Pinpoint the cell where the given text exists, returning its (X, Y) midpoint coordinate. 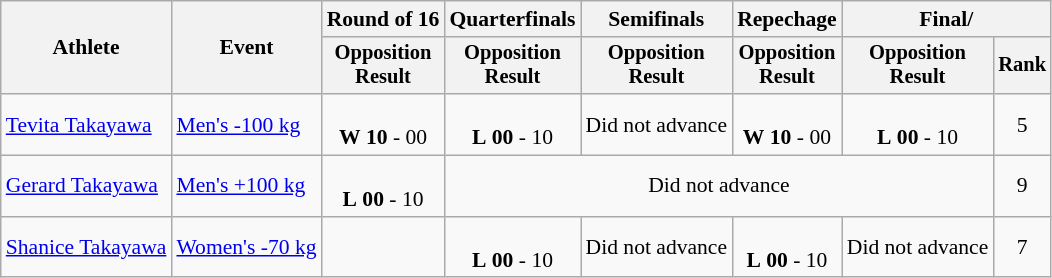
Rank (1022, 66)
Tevita Takayawa (86, 124)
9 (1022, 186)
Shanice Takayawa (86, 248)
7 (1022, 248)
Semifinals (656, 19)
Men's -100 kg (246, 124)
Repechage (787, 19)
Event (246, 48)
5 (1022, 124)
Women's -70 kg (246, 248)
Round of 16 (384, 19)
Athlete (86, 48)
Men's +100 kg (246, 186)
Gerard Takayawa (86, 186)
Final/ (946, 19)
Quarterfinals (512, 19)
